Determine the (x, y) coordinate at the center of the cell enclosing the given text.  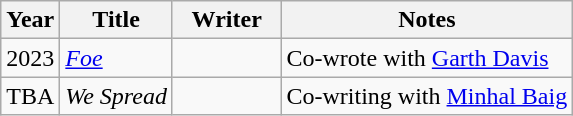
TBA (30, 96)
Notes (427, 20)
2023 (30, 58)
Year (30, 20)
Title (116, 20)
Writer (226, 20)
Foe (116, 58)
Co-writing with Minhal Baig (427, 96)
We Spread (116, 96)
Co-wrote with Garth Davis (427, 58)
